Pinpoint the cell where the given text exists, returning its (X, Y) midpoint coordinate. 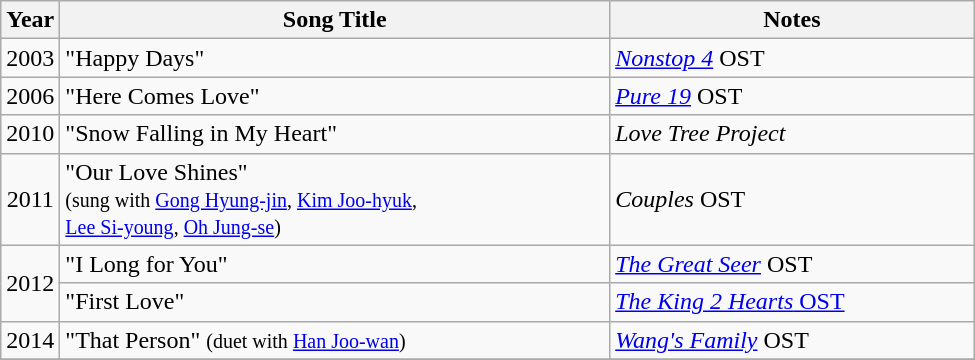
Wang's Family OST (792, 340)
"Here Comes Love" (335, 96)
"First Love" (335, 302)
2011 (30, 199)
The Great Seer OST (792, 264)
2012 (30, 283)
2003 (30, 58)
The King 2 Hearts OST (792, 302)
Song Title (335, 20)
"Snow Falling in My Heart" (335, 134)
"I Long for You" (335, 264)
Love Tree Project (792, 134)
Couples OST (792, 199)
"Our Love Shines" (sung with Gong Hyung-jin, Kim Joo-hyuk, Lee Si-young, Oh Jung-se) (335, 199)
2006 (30, 96)
"That Person" (duet with Han Joo-wan) (335, 340)
"Happy Days" (335, 58)
Year (30, 20)
2010 (30, 134)
Pure 19 OST (792, 96)
Nonstop 4 OST (792, 58)
2014 (30, 340)
Notes (792, 20)
